Provide the [X, Y] coordinate of the cell's center where the given text is located.  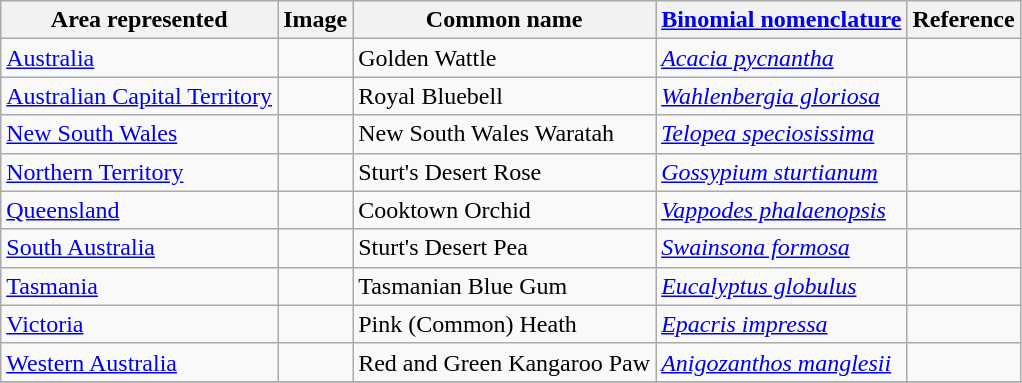
Vappodes phalaenopsis [782, 210]
New South Wales Waratah [504, 134]
Gossypium sturtianum [782, 172]
Sturt's Desert Pea [504, 248]
Royal Bluebell [504, 96]
New South Wales [140, 134]
Red and Green Kangaroo Paw [504, 362]
Tasmanian Blue Gum [504, 286]
Eucalyptus globulus [782, 286]
Anigozanthos manglesii [782, 362]
Australian Capital Territory [140, 96]
Swainsona formosa [782, 248]
Pink (Common) Heath [504, 324]
Australia [140, 58]
Epacris impressa [782, 324]
Victoria [140, 324]
Northern Territory [140, 172]
Cooktown Orchid [504, 210]
Queensland [140, 210]
Image [316, 20]
Telopea speciosissima [782, 134]
Binomial nomenclature [782, 20]
Wahlenbergia gloriosa [782, 96]
Common name [504, 20]
Western Australia [140, 362]
Tasmania [140, 286]
Reference [964, 20]
Golden Wattle [504, 58]
Acacia pycnantha [782, 58]
South Australia [140, 248]
Sturt's Desert Rose [504, 172]
Area represented [140, 20]
